From the cell containing the given text, extract its center point as [X, Y] coordinate. 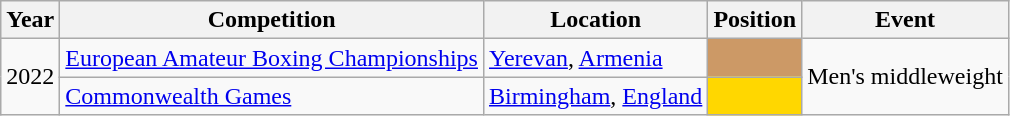
Event [906, 20]
Competition [272, 20]
European Amateur Boxing Championships [272, 58]
Commonwealth Games [272, 96]
Year [30, 20]
Yerevan, Armenia [595, 58]
Men's middleweight [906, 77]
Location [595, 20]
Birmingham, England [595, 96]
2022 [30, 77]
Position [755, 20]
